Find where the given text appears and provide that cell's center as (x, y) coordinate. 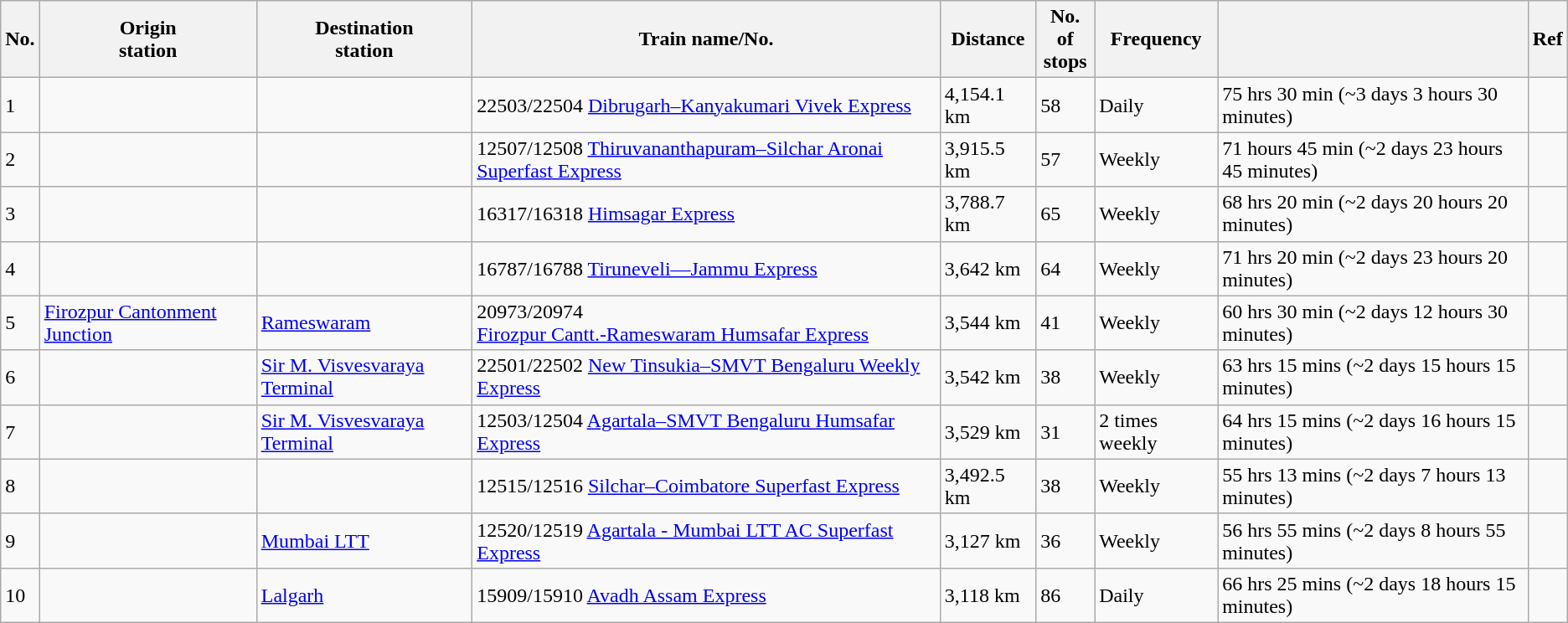
64 (1065, 268)
86 (1065, 595)
66 hrs 25 mins (~2 days 18 hours 15 minutes) (1373, 595)
58 (1065, 106)
12515/12516 Silchar–Coimbatore Superfast Express (707, 486)
Mumbai LTT (364, 541)
Firozpur Cantonment Junction (147, 323)
Destinationstation (364, 39)
Distance (988, 39)
Originstation (147, 39)
65 (1065, 214)
68 hrs 20 min (~2 days 20 hours 20 minutes) (1373, 214)
3,118 km (988, 595)
31 (1065, 432)
9 (20, 541)
7 (20, 432)
12503/12504 Agartala–SMVT Bengaluru Humsafar Express (707, 432)
3,788.7 km (988, 214)
56 hrs 55 mins (~2 days 8 hours 55 minutes) (1373, 541)
Rameswaram (364, 323)
64 hrs 15 mins (~2 days 16 hours 15 minutes) (1373, 432)
6 (20, 377)
10 (20, 595)
71 hrs 20 min (~2 days 23 hours 20 minutes) (1373, 268)
15909/15910 Avadh Assam Express (707, 595)
2 (20, 159)
3,492.5 km (988, 486)
4 (20, 268)
No. ofstops (1065, 39)
75 hrs 30 min (~3 days 3 hours 30 minutes) (1373, 106)
3,542 km (988, 377)
12520/12519 Agartala - Mumbai LTT AC Superfast Express (707, 541)
20973/20974Firozpur Cantt.-Rameswaram Humsafar Express (707, 323)
3 (20, 214)
3,529 km (988, 432)
2 times weekly (1156, 432)
16787/16788 Tiruneveli—Jammu Express (707, 268)
No. (20, 39)
57 (1065, 159)
3,544 km (988, 323)
8 (20, 486)
3,127 km (988, 541)
55 hrs 13 mins (~2 days 7 hours 13 minutes) (1373, 486)
3,642 km (988, 268)
22503/22504 Dibrugarh–Kanyakumari Vivek Express (707, 106)
36 (1065, 541)
63 hrs 15 mins (~2 days 15 hours 15 minutes) (1373, 377)
12507/12508 Thiruvananthapuram–Silchar Aronai Superfast Express (707, 159)
1 (20, 106)
Ref (1548, 39)
5 (20, 323)
4,154.1 km (988, 106)
71 hours 45 min (~2 days 23 hours 45 minutes) (1373, 159)
Lalgarh (364, 595)
3,915.5 km (988, 159)
Frequency (1156, 39)
Train name/No. (707, 39)
16317/16318 Himsagar Express (707, 214)
41 (1065, 323)
22501/22502 New Tinsukia–SMVT Bengaluru Weekly Express (707, 377)
60 hrs 30 min (~2 days 12 hours 30 minutes) (1373, 323)
